Extract the (X, Y) coordinate from the center of the cell holding the provided text.  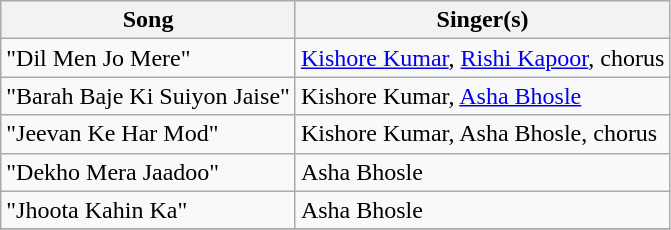
Kishore Kumar, Asha Bhosle, chorus (482, 134)
Kishore Kumar, Asha Bhosle (482, 96)
"Jeevan Ke Har Mod" (148, 134)
Kishore Kumar, Rishi Kapoor, chorus (482, 58)
"Barah Baje Ki Suiyon Jaise" (148, 96)
"Dil Men Jo Mere" (148, 58)
Singer(s) (482, 20)
"Jhoota Kahin Ka" (148, 210)
"Dekho Mera Jaadoo" (148, 172)
Song (148, 20)
